Provide the (X, Y) coordinate of the cell's center where the given text is located.  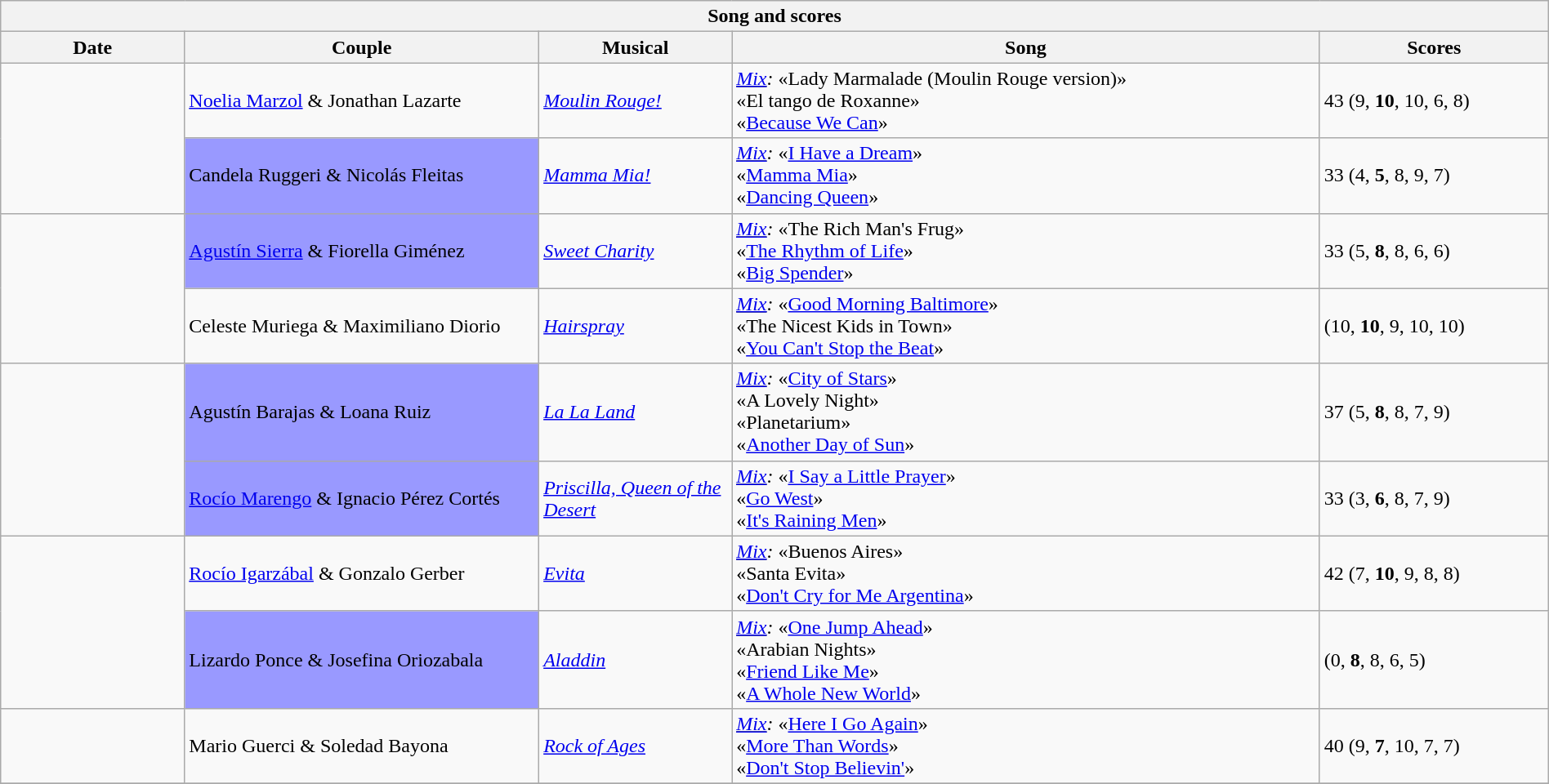
40 (9, 7, 10, 7, 7) (1434, 746)
Aladdin (636, 660)
Mario Guerci & Soledad Bayona (362, 746)
33 (4, 5, 8, 9, 7) (1434, 176)
La La Land (636, 412)
Mix: «One Jump Ahead» «Arabian Nights» «Friend Like Me» «A Whole New World» (1026, 660)
Candela Ruggeri & Nicolás Fleitas (362, 176)
33 (3, 6, 8, 7, 9) (1434, 498)
37 (5, 8, 8, 7, 9) (1434, 412)
Mamma Mia! (636, 176)
Rocío Igarzábal & Gonzalo Gerber (362, 573)
33 (5, 8, 8, 6, 6) (1434, 251)
Noelia Marzol & Jonathan Lazarte (362, 100)
42 (7, 10, 9, 8, 8) (1434, 573)
Song and scores (774, 16)
Lizardo Ponce & Josefina Oriozabala (362, 660)
Celeste Muriega & Maximiliano Diorio (362, 326)
43 (9, 10, 10, 6, 8) (1434, 100)
(10, 10, 9, 10, 10) (1434, 326)
Musical (636, 47)
Agustín Barajas & Loana Ruiz (362, 412)
Date (93, 47)
Mix: «Buenos Aires» «Santa Evita» «Don't Cry for Me Argentina» (1026, 573)
(0, 8, 8, 6, 5) (1434, 660)
Sweet Charity (636, 251)
Evita (636, 573)
Hairspray (636, 326)
Mix: «Lady Marmalade (Moulin Rouge version)» «El tango de Roxanne» «Because We Can» (1026, 100)
Couple (362, 47)
Mix: «The Rich Man's Frug» «The Rhythm of Life» «Big Spender» (1026, 251)
Mix: «Good Morning Baltimore» «The Nicest Kids in Town» «You Can't Stop the Beat» (1026, 326)
Moulin Rouge! (636, 100)
Agustín Sierra & Fiorella Giménez (362, 251)
Song (1026, 47)
Mix: «Here I Go Again» «More Than Words» «Don't Stop Believin'» (1026, 746)
Rock of Ages (636, 746)
Mix: «City of Stars»«A Lovely Night» «Planetarium» «Another Day of Sun» (1026, 412)
Scores (1434, 47)
Mix: «I Say a Little Prayer» «Go West» «It's Raining Men» (1026, 498)
Mix: «I Have a Dream»«Mamma Mia»«Dancing Queen» (1026, 176)
Priscilla, Queen of the Desert (636, 498)
Rocío Marengo & Ignacio Pérez Cortés (362, 498)
